Pinpoint the cell where the given text exists, returning its (x, y) midpoint coordinate. 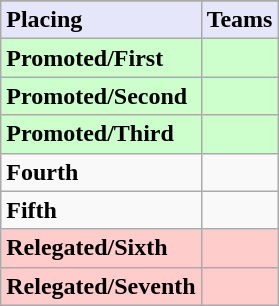
Teams (240, 20)
Placing (101, 20)
Relegated/Seventh (101, 286)
Fifth (101, 210)
Relegated/Sixth (101, 248)
Promoted/First (101, 58)
Promoted/Second (101, 96)
Fourth (101, 172)
Promoted/Third (101, 134)
